Find where the given text appears and provide that cell's center as (x, y) coordinate. 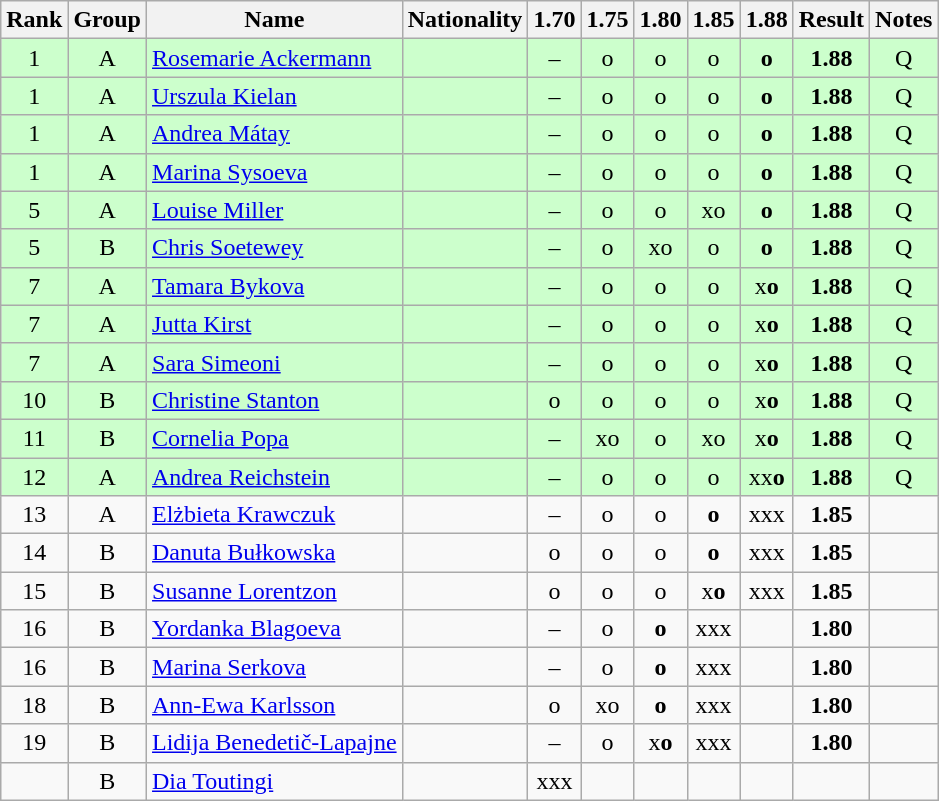
12 (34, 477)
Rank (34, 20)
14 (34, 553)
Lidija Benedetič-Lapajne (275, 743)
Cornelia Popa (275, 438)
Tamara Bykova (275, 286)
Urszula Kielan (275, 96)
Chris Soetewey (275, 248)
18 (34, 705)
Marina Sysoeva (275, 172)
Elżbieta Krawczuk (275, 515)
Marina Serkova (275, 667)
13 (34, 515)
Name (275, 20)
Jutta Kirst (275, 324)
Yordanka Blagoeva (275, 629)
11 (34, 438)
15 (34, 591)
Result (831, 20)
xxo (766, 477)
Louise Miller (275, 210)
Andrea Mátay (275, 134)
Sara Simeoni (275, 362)
Susanne Lorentzon (275, 591)
Group (108, 20)
Notes (904, 20)
Ann-Ewa Karlsson (275, 705)
10 (34, 400)
1.70 (554, 20)
Christine Stanton (275, 400)
1.75 (608, 20)
Danuta Bułkowska (275, 553)
Nationality (465, 20)
Andrea Reichstein (275, 477)
Dia Toutingi (275, 781)
Rosemarie Ackermann (275, 58)
19 (34, 743)
